Capture the cell that displays the provided text and extract its (x, y) central coordinate. 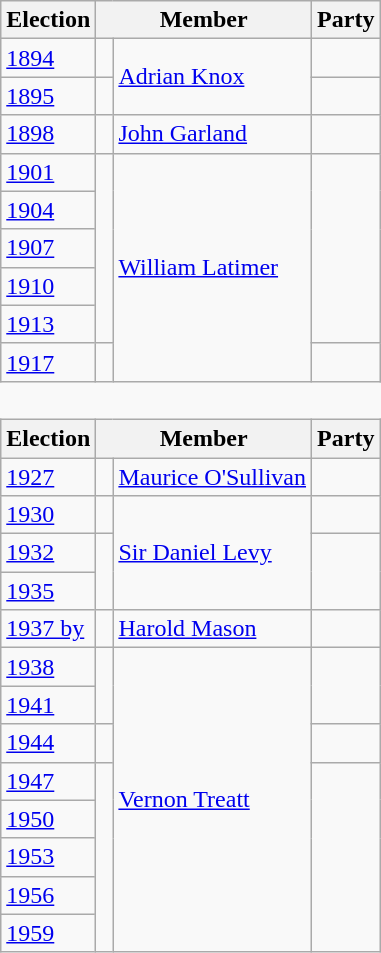
1956 (48, 895)
John Garland (212, 134)
1937 by (48, 629)
1950 (48, 819)
1944 (48, 743)
1935 (48, 591)
Maurice O'Sullivan (212, 477)
1907 (48, 248)
1932 (48, 553)
1901 (48, 172)
1894 (48, 58)
1917 (48, 362)
1898 (48, 134)
Sir Daniel Levy (212, 553)
Harold Mason (212, 629)
Vernon Treatt (212, 800)
1947 (48, 781)
1910 (48, 286)
Adrian Knox (212, 77)
1938 (48, 667)
1953 (48, 857)
1930 (48, 515)
1913 (48, 324)
1959 (48, 933)
William Latimer (212, 267)
1895 (48, 96)
1927 (48, 477)
1941 (48, 705)
1904 (48, 210)
